Provide the [X, Y] coordinate of the cell's center where the given text is located.  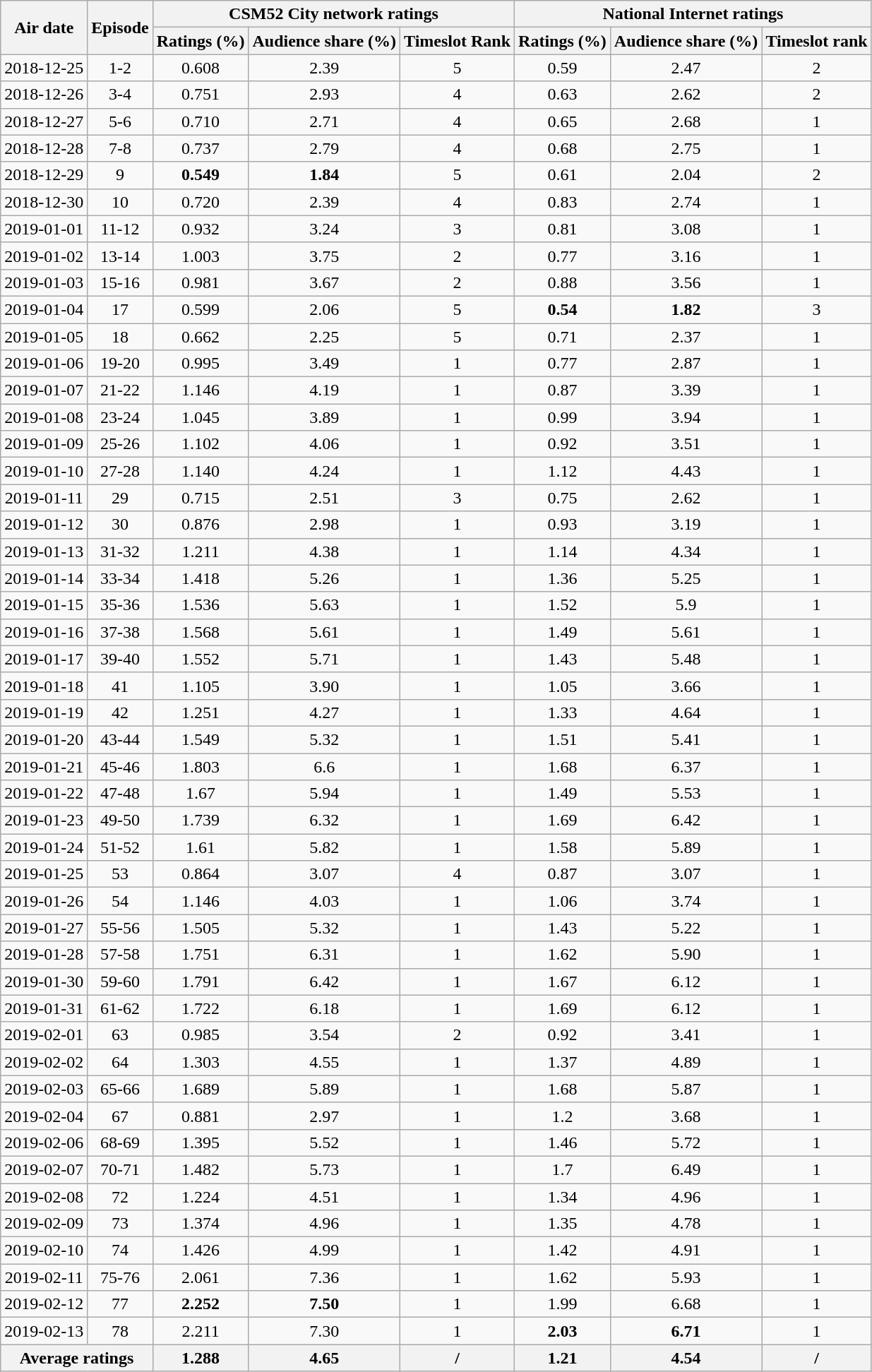
4.64 [686, 712]
0.63 [563, 95]
1.21 [563, 1358]
4.38 [325, 551]
2.04 [686, 175]
5.26 [325, 578]
5.72 [686, 1143]
3.24 [325, 229]
Average ratings [76, 1358]
15-16 [120, 282]
2018-12-25 [44, 68]
77 [120, 1304]
0.715 [201, 498]
1.803 [201, 766]
0.981 [201, 282]
45-46 [120, 766]
0.549 [201, 175]
2019-01-06 [44, 364]
1.482 [201, 1169]
1.374 [201, 1224]
2.37 [686, 337]
47-48 [120, 794]
10 [120, 202]
1.003 [201, 256]
4.34 [686, 551]
2018-12-29 [44, 175]
2019-01-07 [44, 390]
3.74 [686, 901]
6.18 [325, 1008]
5.25 [686, 578]
Timeslot rank [816, 41]
2019-01-30 [44, 982]
2019-01-02 [44, 256]
61-62 [120, 1008]
1.102 [201, 444]
7.36 [325, 1277]
2019-01-09 [44, 444]
2.06 [325, 309]
3.54 [325, 1035]
2019-01-19 [44, 712]
1.35 [563, 1224]
2.03 [563, 1331]
67 [120, 1116]
2019-01-14 [44, 578]
1.42 [563, 1251]
63 [120, 1035]
1.549 [201, 739]
0.995 [201, 364]
0.83 [563, 202]
1.58 [563, 847]
13-14 [120, 256]
41 [120, 686]
1.46 [563, 1143]
2019-01-18 [44, 686]
70-71 [120, 1169]
3.41 [686, 1035]
0.876 [201, 525]
73 [120, 1224]
2.98 [325, 525]
6.32 [325, 821]
1.739 [201, 821]
2019-01-01 [44, 229]
5.93 [686, 1277]
Episode [120, 28]
65-66 [120, 1089]
1.505 [201, 928]
68-69 [120, 1143]
64 [120, 1062]
0.662 [201, 337]
National Internet ratings [693, 14]
1.52 [563, 605]
2019-01-21 [44, 766]
3.66 [686, 686]
2.68 [686, 121]
2019-01-16 [44, 632]
4.43 [686, 471]
3.94 [686, 417]
75-76 [120, 1277]
2019-01-11 [44, 498]
2019-02-13 [44, 1331]
1.426 [201, 1251]
1.34 [563, 1197]
2019-02-03 [44, 1089]
2019-02-11 [44, 1277]
3.16 [686, 256]
2019-01-22 [44, 794]
2019-01-15 [44, 605]
53 [120, 874]
1.568 [201, 632]
5.90 [686, 955]
5.41 [686, 739]
0.65 [563, 121]
2019-02-09 [44, 1224]
2.93 [325, 95]
6.71 [686, 1331]
4.51 [325, 1197]
1.751 [201, 955]
4.19 [325, 390]
4.54 [686, 1358]
2.97 [325, 1116]
0.608 [201, 68]
2019-01-20 [44, 739]
59-60 [120, 982]
2019-01-08 [44, 417]
2019-01-04 [44, 309]
1.418 [201, 578]
2019-02-08 [44, 1197]
2019-01-27 [44, 928]
4.91 [686, 1251]
55-56 [120, 928]
0.864 [201, 874]
0.720 [201, 202]
2019-01-10 [44, 471]
3.89 [325, 417]
0.68 [563, 148]
1.288 [201, 1358]
2.75 [686, 148]
78 [120, 1331]
2019-01-05 [44, 337]
3.67 [325, 282]
7.50 [325, 1304]
2018-12-27 [44, 121]
5.87 [686, 1089]
0.751 [201, 95]
9 [120, 175]
4.65 [325, 1358]
1.045 [201, 417]
0.710 [201, 121]
0.59 [563, 68]
5.94 [325, 794]
4.03 [325, 901]
5.22 [686, 928]
2.79 [325, 148]
1.303 [201, 1062]
1.33 [563, 712]
2019-01-13 [44, 551]
3.90 [325, 686]
6.6 [325, 766]
57-58 [120, 955]
3.19 [686, 525]
2019-02-10 [44, 1251]
2.211 [201, 1331]
1.2 [563, 1116]
4.24 [325, 471]
31-32 [120, 551]
18 [120, 337]
1.552 [201, 659]
11-12 [120, 229]
35-36 [120, 605]
3.39 [686, 390]
2019-02-07 [44, 1169]
6.37 [686, 766]
0.61 [563, 175]
37-38 [120, 632]
6.31 [325, 955]
5.73 [325, 1169]
5.48 [686, 659]
2019-02-01 [44, 1035]
3.49 [325, 364]
2.71 [325, 121]
1.140 [201, 471]
72 [120, 1197]
4.27 [325, 712]
3.68 [686, 1116]
2019-01-26 [44, 901]
5.52 [325, 1143]
1.84 [325, 175]
2019-01-28 [44, 955]
54 [120, 901]
5.71 [325, 659]
2.252 [201, 1304]
0.737 [201, 148]
74 [120, 1251]
2019-01-03 [44, 282]
Timeslot Rank [458, 41]
2019-02-04 [44, 1116]
5.53 [686, 794]
2019-01-31 [44, 1008]
0.599 [201, 309]
4.06 [325, 444]
4.55 [325, 1062]
2.061 [201, 1277]
1.82 [686, 309]
1-2 [120, 68]
1.7 [563, 1169]
23-24 [120, 417]
4.78 [686, 1224]
2019-01-17 [44, 659]
43-44 [120, 739]
33-34 [120, 578]
4.89 [686, 1062]
2018-12-30 [44, 202]
2019-01-25 [44, 874]
1.36 [563, 578]
19-20 [120, 364]
5.63 [325, 605]
30 [120, 525]
1.689 [201, 1089]
2018-12-28 [44, 148]
5.9 [686, 605]
3-4 [120, 95]
1.251 [201, 712]
0.881 [201, 1116]
1.12 [563, 471]
CSM52 City network ratings [333, 14]
39-40 [120, 659]
2018-12-26 [44, 95]
0.71 [563, 337]
0.99 [563, 417]
3.51 [686, 444]
0.54 [563, 309]
1.06 [563, 901]
2.47 [686, 68]
49-50 [120, 821]
7.30 [325, 1331]
1.61 [201, 847]
0.932 [201, 229]
1.536 [201, 605]
1.395 [201, 1143]
5-6 [120, 121]
6.49 [686, 1169]
2019-01-12 [44, 525]
0.985 [201, 1035]
1.05 [563, 686]
1.37 [563, 1062]
1.14 [563, 551]
1.99 [563, 1304]
2019-02-12 [44, 1304]
1.791 [201, 982]
3.08 [686, 229]
0.93 [563, 525]
1.51 [563, 739]
27-28 [120, 471]
29 [120, 498]
51-52 [120, 847]
4.99 [325, 1251]
5.82 [325, 847]
2.74 [686, 202]
Air date [44, 28]
0.81 [563, 229]
21-22 [120, 390]
2019-02-06 [44, 1143]
25-26 [120, 444]
3.75 [325, 256]
6.68 [686, 1304]
0.88 [563, 282]
1.722 [201, 1008]
2.87 [686, 364]
1.105 [201, 686]
0.75 [563, 498]
2019-01-23 [44, 821]
42 [120, 712]
1.224 [201, 1197]
2019-01-24 [44, 847]
17 [120, 309]
7-8 [120, 148]
2019-02-02 [44, 1062]
2.25 [325, 337]
1.211 [201, 551]
3.56 [686, 282]
2.51 [325, 498]
